Capture the cell that displays the provided text and extract its [x, y] central coordinate. 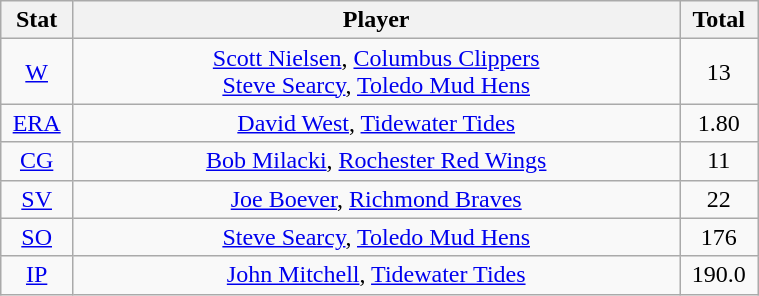
1.80 [719, 123]
Stat [37, 20]
John Mitchell, Tidewater Tides [376, 275]
Bob Milacki, Rochester Red Wings [376, 161]
ERA [37, 123]
Player [376, 20]
W [37, 72]
CG [37, 161]
22 [719, 199]
190.0 [719, 275]
SV [37, 199]
David West, Tidewater Tides [376, 123]
Scott Nielsen, Columbus Clippers Steve Searcy, Toledo Mud Hens [376, 72]
176 [719, 237]
Steve Searcy, Toledo Mud Hens [376, 237]
Total [719, 20]
IP [37, 275]
Joe Boever, Richmond Braves [376, 199]
11 [719, 161]
SO [37, 237]
13 [719, 72]
